Search for the cell housing the specified text and yield its (x, y) center coordinate. 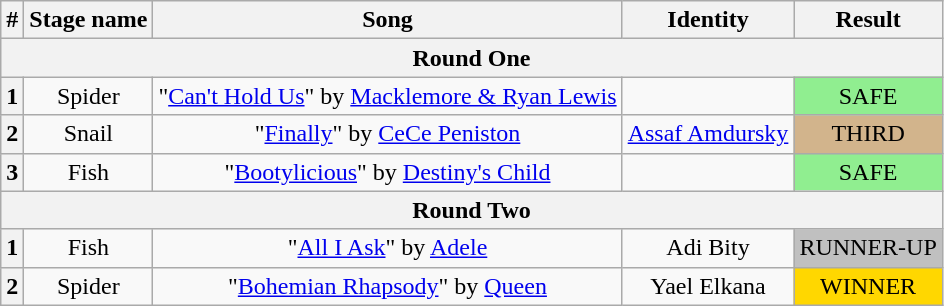
Round Two (472, 210)
Yael Elkana (708, 286)
Snail (88, 134)
Assaf Amdursky (708, 134)
"Bootylicious" by Destiny's Child (388, 172)
"Bohemian Rhapsody" by Queen (388, 286)
Identity (708, 20)
Adi Bity (708, 248)
"Can't Hold Us" by Macklemore & Ryan Lewis (388, 96)
Stage name (88, 20)
WINNER (868, 286)
Result (868, 20)
Song (388, 20)
THIRD (868, 134)
# (12, 20)
3 (12, 172)
"Finally" by CeCe Peniston (388, 134)
RUNNER-UP (868, 248)
"All I Ask" by Adele (388, 248)
Round One (472, 58)
